Locate the cell with the specified text and output its (X, Y) center coordinate. 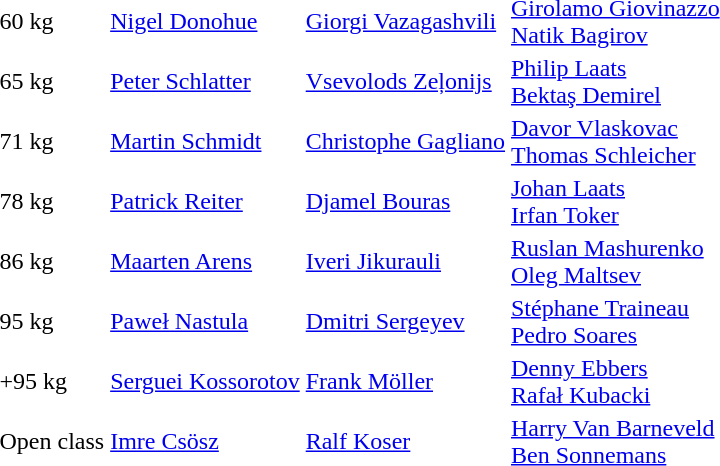
Martin Schmidt (206, 142)
Christophe Gagliano (405, 142)
Iveri Jikurauli (405, 262)
Dmitri Sergeyev (405, 322)
Maarten Arens (206, 262)
Patrick Reiter (206, 202)
Paweł Nastula (206, 322)
Vsevolods Zeļonijs (405, 82)
Frank Möller (405, 382)
Peter Schlatter (206, 82)
Serguei Kossorotov (206, 382)
Djamel Bouras (405, 202)
